Locate the cell with the specified text and output its [x, y] center coordinate. 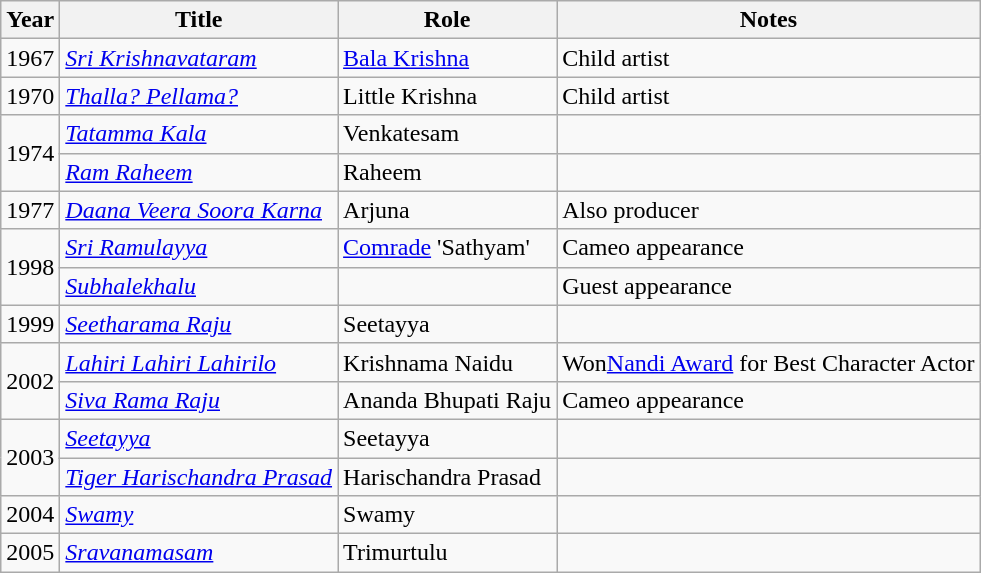
Sravanamasam [199, 553]
1977 [30, 210]
Harischandra Prasad [448, 477]
Also producer [768, 210]
2003 [30, 457]
Ram Raheem [199, 172]
2002 [30, 381]
Daana Veera Soora Karna [199, 210]
Sri Ramulayya [199, 248]
Guest appearance [768, 286]
1967 [30, 58]
Thalla? Pellama? [199, 96]
Venkatesam [448, 134]
Raheem [448, 172]
Seetharama Raju [199, 324]
Role [448, 20]
WonNandi Award for Best Character Actor [768, 362]
Siva Rama Raju [199, 400]
Trimurtulu [448, 553]
Tiger Harischandra Prasad [199, 477]
2004 [30, 515]
2005 [30, 553]
Year [30, 20]
Sri Krishnavataram [199, 58]
Bala Krishna [448, 58]
Subhalekhalu [199, 286]
Title [199, 20]
1970 [30, 96]
Krishnama Naidu [448, 362]
1974 [30, 153]
Arjuna [448, 210]
Little Krishna [448, 96]
Ananda Bhupati Raju [448, 400]
Comrade 'Sathyam' [448, 248]
1998 [30, 267]
Notes [768, 20]
Tatamma Kala [199, 134]
1999 [30, 324]
Lahiri Lahiri Lahirilo [199, 362]
